Identify which cell holds the provided text, then report its [X, Y] central coordinate. 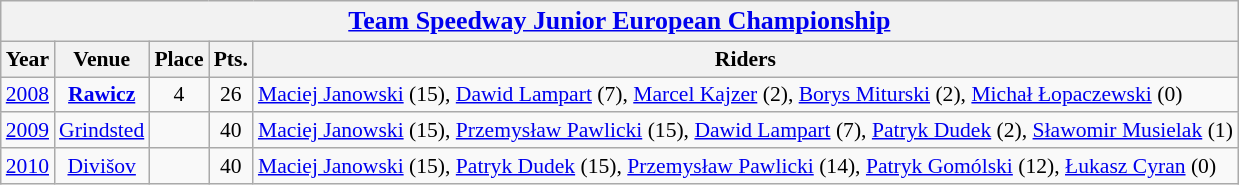
Riders [746, 59]
Team Speedway Junior European Championship [620, 21]
2008 [28, 95]
2010 [28, 166]
Pts. [231, 59]
Place [178, 59]
4 [178, 95]
2009 [28, 131]
Rawicz [102, 95]
Maciej Janowski (15), Patryk Dudek (15), Przemysław Pawlicki (14), Patryk Gomólski (12), Łukasz Cyran (0) [746, 166]
Grindsted [102, 131]
26 [231, 95]
Venue [102, 59]
Maciej Janowski (15), Dawid Lampart (7), Marcel Kajzer (2), Borys Miturski (2), Michał Łopaczewski (0) [746, 95]
Year [28, 59]
Maciej Janowski (15), Przemysław Pawlicki (15), Dawid Lampart (7), Patryk Dudek (2), Sławomir Musielak (1) [746, 131]
Divišov [102, 166]
